Pinpoint the cell where the given text exists, returning its [X, Y] midpoint coordinate. 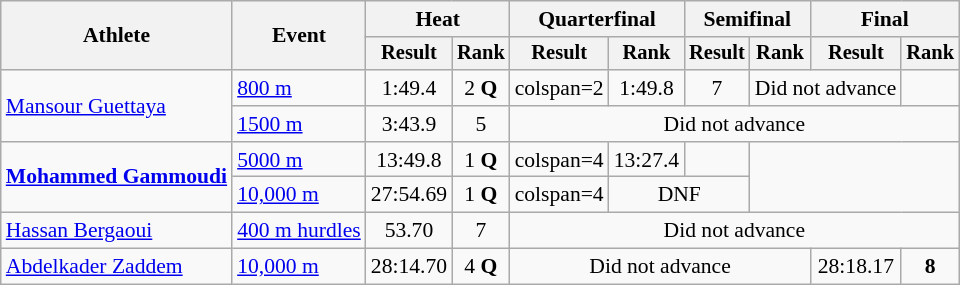
8 [930, 267]
colspan=2 [560, 88]
Athlete [116, 36]
1:49.4 [409, 88]
1:49.8 [646, 88]
Mohammed Gammoudi [116, 178]
DNF [680, 195]
400 m hurdles [299, 231]
Heat [438, 19]
28:18.17 [856, 267]
28:14.70 [409, 267]
Semifinal [747, 19]
13:27.4 [646, 160]
13:49.8 [409, 160]
5 [481, 124]
Abdelkader Zaddem [116, 267]
1500 m [299, 124]
53.70 [409, 231]
2 Q [481, 88]
Quarterfinal [598, 19]
Mansour Guettaya [116, 106]
3:43.9 [409, 124]
Hassan Bergaoui [116, 231]
4 Q [481, 267]
Final [884, 19]
Event [299, 36]
800 m [299, 88]
5000 m [299, 160]
27:54.69 [409, 195]
